Capture the cell that displays the provided text and extract its (X, Y) central coordinate. 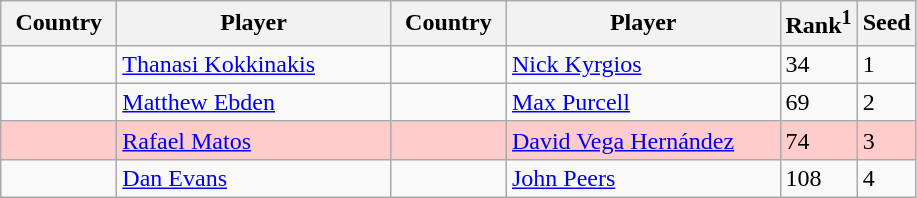
2 (886, 102)
4 (886, 178)
Dan Evans (254, 178)
Seed (886, 24)
34 (818, 64)
74 (818, 140)
Rafael Matos (254, 140)
David Vega Hernández (643, 140)
3 (886, 140)
John Peers (643, 178)
69 (818, 102)
1 (886, 64)
Nick Kyrgios (643, 64)
Max Purcell (643, 102)
Matthew Ebden (254, 102)
Thanasi Kokkinakis (254, 64)
Rank1 (818, 24)
108 (818, 178)
